Return [X, Y] of the center of cell containing provided text 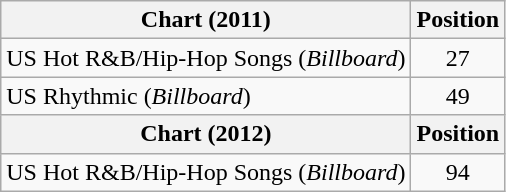
27 [458, 58]
US Rhythmic (Billboard) [206, 96]
49 [458, 96]
Chart (2011) [206, 20]
94 [458, 172]
Chart (2012) [206, 134]
